Pinpoint the cell where the given text exists, returning its (X, Y) midpoint coordinate. 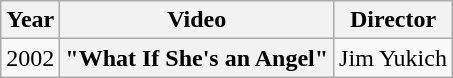
2002 (30, 58)
"What If She's an Angel" (197, 58)
Director (394, 20)
Video (197, 20)
Year (30, 20)
Jim Yukich (394, 58)
